Locate the cell with the specified text and output its (X, Y) center coordinate. 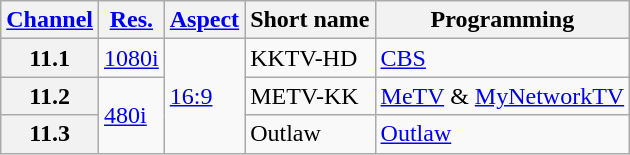
Aspect (204, 20)
1080i (132, 58)
11.2 (50, 96)
MeTV & MyNetworkTV (502, 96)
16:9 (204, 96)
11.3 (50, 134)
Channel (50, 20)
Res. (132, 20)
480i (132, 115)
Short name (310, 20)
Programming (502, 20)
CBS (502, 58)
11.1 (50, 58)
METV-KK (310, 96)
KKTV-HD (310, 58)
